Scan for the cell matching the given text and deliver its [x, y] coordinate at center. 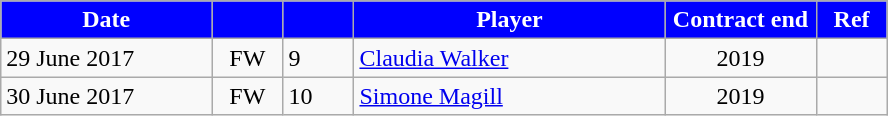
30 June 2017 [106, 96]
29 June 2017 [106, 58]
Contract end [740, 20]
Claudia Walker [510, 58]
Date [106, 20]
9 [318, 58]
Simone Magill [510, 96]
Player [510, 20]
Ref [852, 20]
10 [318, 96]
